Determine the (X, Y) coordinate at the center of the cell enclosing the given text.  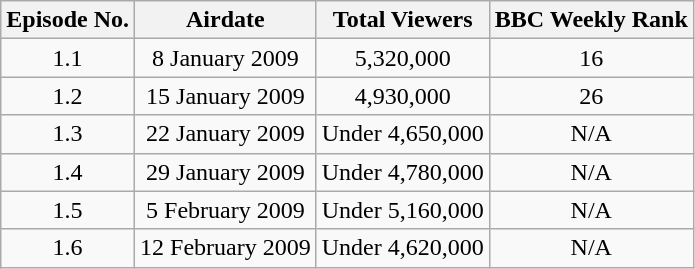
1.1 (68, 58)
22 January 2009 (226, 134)
16 (591, 58)
4,930,000 (402, 96)
Total Viewers (402, 20)
29 January 2009 (226, 172)
Episode No. (68, 20)
5 February 2009 (226, 210)
1.3 (68, 134)
Under 4,620,000 (402, 248)
1.2 (68, 96)
15 January 2009 (226, 96)
BBC Weekly Rank (591, 20)
12 February 2009 (226, 248)
1.6 (68, 248)
1.4 (68, 172)
Under 4,780,000 (402, 172)
Under 5,160,000 (402, 210)
8 January 2009 (226, 58)
26 (591, 96)
Airdate (226, 20)
5,320,000 (402, 58)
Under 4,650,000 (402, 134)
1.5 (68, 210)
